Extract the (X, Y) coordinate from the center of the cell holding the provided text.  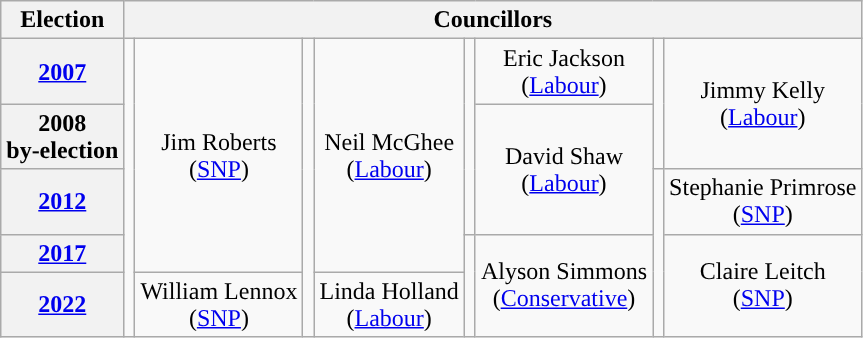
Stephanie Primrose(SNP) (763, 202)
Eric Jackson(Labour) (564, 72)
Councillors (493, 20)
2012 (62, 202)
2017 (62, 253)
Election (62, 20)
Claire Leitch(SNP) (763, 286)
William Lennox(SNP) (219, 304)
Neil McGhee(Labour) (389, 156)
Jimmy Kelly(Labour) (763, 104)
2022 (62, 304)
David Shaw(Labour) (564, 169)
2008by-election (62, 136)
Jim Roberts(SNP) (219, 156)
2007 (62, 72)
Linda Holland(Labour) (389, 304)
Alyson Simmons(Conservative) (564, 286)
